Identify which cell holds the provided text, then report its (X, Y) central coordinate. 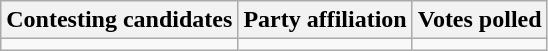
Contesting candidates (120, 20)
Party affiliation (325, 20)
Votes polled (480, 20)
